Find where the given text appears and provide that cell's center as (X, Y) coordinate. 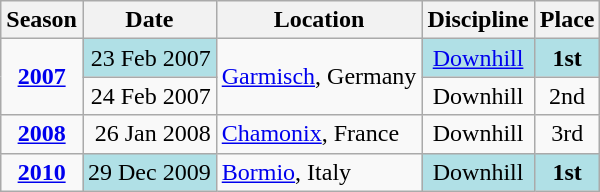
23 Feb 2007 (149, 58)
Discipline (478, 20)
2010 (42, 172)
2nd (567, 96)
Garmisch, Germany (319, 77)
Date (149, 20)
Bormio, Italy (319, 172)
Location (319, 20)
29 Dec 2009 (149, 172)
2008 (42, 134)
2007 (42, 77)
Chamonix, France (319, 134)
26 Jan 2008 (149, 134)
Place (567, 20)
Season (42, 20)
3rd (567, 134)
24 Feb 2007 (149, 96)
